Find where the given text appears and provide that cell's center as (X, Y) coordinate. 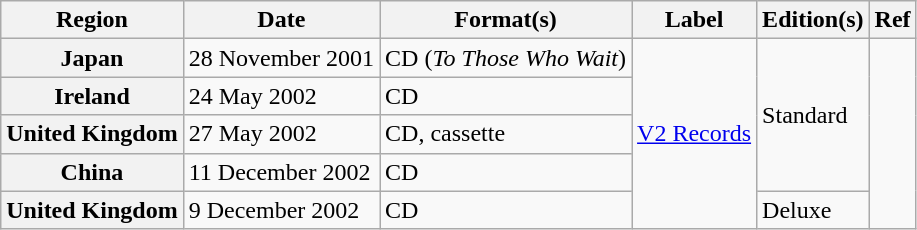
24 May 2002 (281, 96)
Format(s) (506, 20)
28 November 2001 (281, 58)
Deluxe (813, 210)
Japan (92, 58)
Region (92, 20)
V2 Records (694, 134)
Label (694, 20)
CD, cassette (506, 134)
9 December 2002 (281, 210)
27 May 2002 (281, 134)
11 December 2002 (281, 172)
CD (To Those Who Wait) (506, 58)
Date (281, 20)
Ireland (92, 96)
Ref (892, 20)
China (92, 172)
Edition(s) (813, 20)
Standard (813, 115)
